Pinpoint the cell where the given text exists, returning its [X, Y] midpoint coordinate. 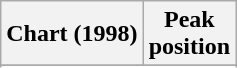
Peak position [189, 34]
Chart (1998) [72, 34]
